Locate the cell with the specified text and output its [x, y] center coordinate. 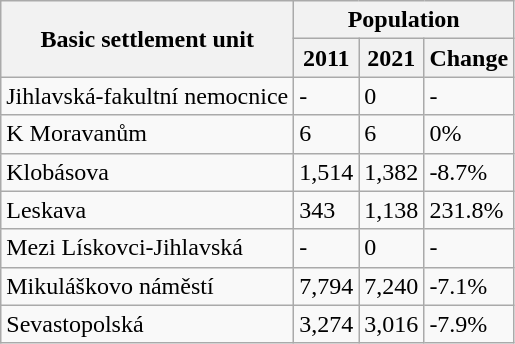
2011 [326, 58]
Jihlavská-fakultní nemocnice [148, 96]
1,514 [326, 172]
7,240 [392, 286]
Sevastopolská [148, 324]
Mezi Lískovci-Jihlavská [148, 248]
2021 [392, 58]
Leskava [148, 210]
K Moravanům [148, 134]
343 [326, 210]
7,794 [326, 286]
Change [469, 58]
-8.7% [469, 172]
Mikuláškovo náměstí [148, 286]
0% [469, 134]
3,274 [326, 324]
Klobásova [148, 172]
Population [404, 20]
231.8% [469, 210]
Basic settlement unit [148, 39]
3,016 [392, 324]
1,382 [392, 172]
1,138 [392, 210]
-7.9% [469, 324]
-7.1% [469, 286]
